Scan for the cell matching the given text and deliver its (x, y) coordinate at center. 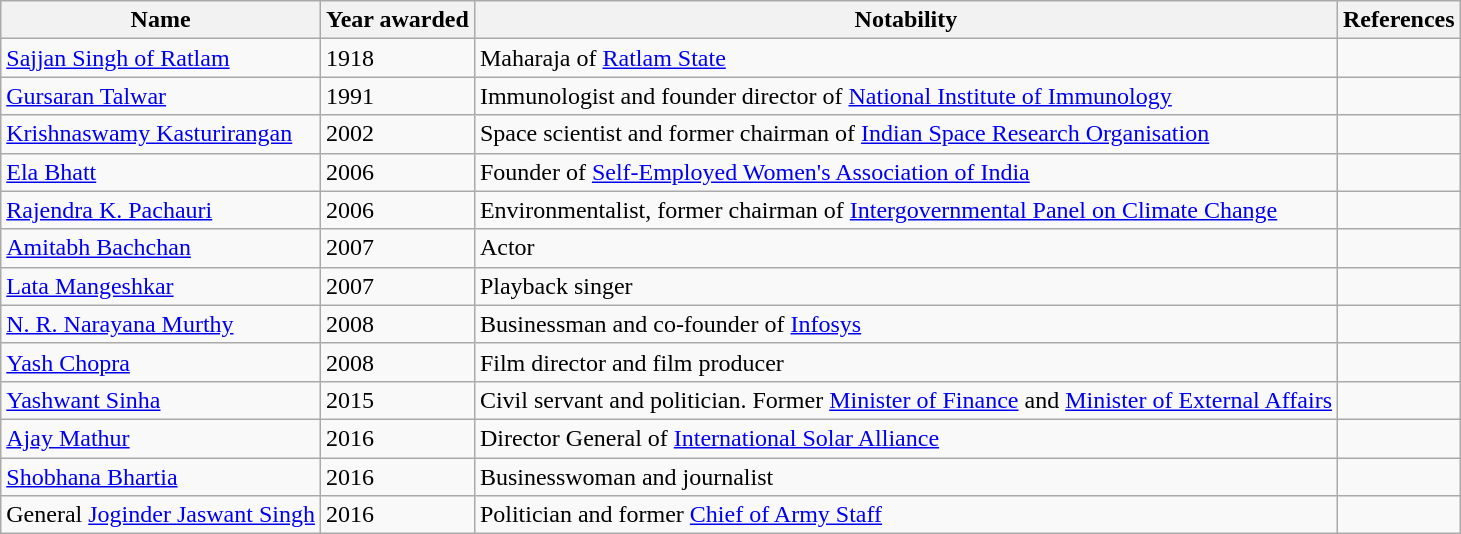
Actor (906, 248)
General Joginder Jaswant Singh (161, 515)
Environmentalist, former chairman of Intergovernmental Panel on Climate Change (906, 210)
Rajendra K. Pachauri (161, 210)
Krishnaswamy Kasturirangan (161, 134)
Space scientist and former chairman of Indian Space Research Organisation (906, 134)
Maharaja of Ratlam State (906, 58)
Shobhana Bhartia (161, 477)
Gursaran Talwar (161, 96)
Yash Chopra (161, 362)
Notability (906, 20)
Name (161, 20)
Sajjan Singh of Ratlam (161, 58)
1918 (397, 58)
Year awarded (397, 20)
Ajay Mathur (161, 438)
2015 (397, 400)
Amitabh Bachchan (161, 248)
Businessman and co-founder of Infosys (906, 324)
Founder of Self-Employed Women's Association of India (906, 172)
Yashwant Sinha (161, 400)
Lata Mangeshkar (161, 286)
Film director and film producer (906, 362)
Civil servant and politician. Former Minister of Finance and Minister of External Affairs (906, 400)
1991 (397, 96)
Ela Bhatt (161, 172)
Director General of International Solar Alliance (906, 438)
Businesswoman and journalist (906, 477)
References (1400, 20)
N. R. Narayana Murthy (161, 324)
2002 (397, 134)
Politician and former Chief of Army Staff (906, 515)
Immunologist and founder director of National Institute of Immunology (906, 96)
Playback singer (906, 286)
